Pinpoint the cell where the given text exists, returning its (X, Y) midpoint coordinate. 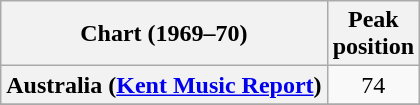
Chart (1969–70) (164, 34)
Australia (Kent Music Report) (164, 85)
Peakposition (373, 34)
74 (373, 85)
